Detect which cell encompasses the target text, then output its [X, Y] center coordinate. 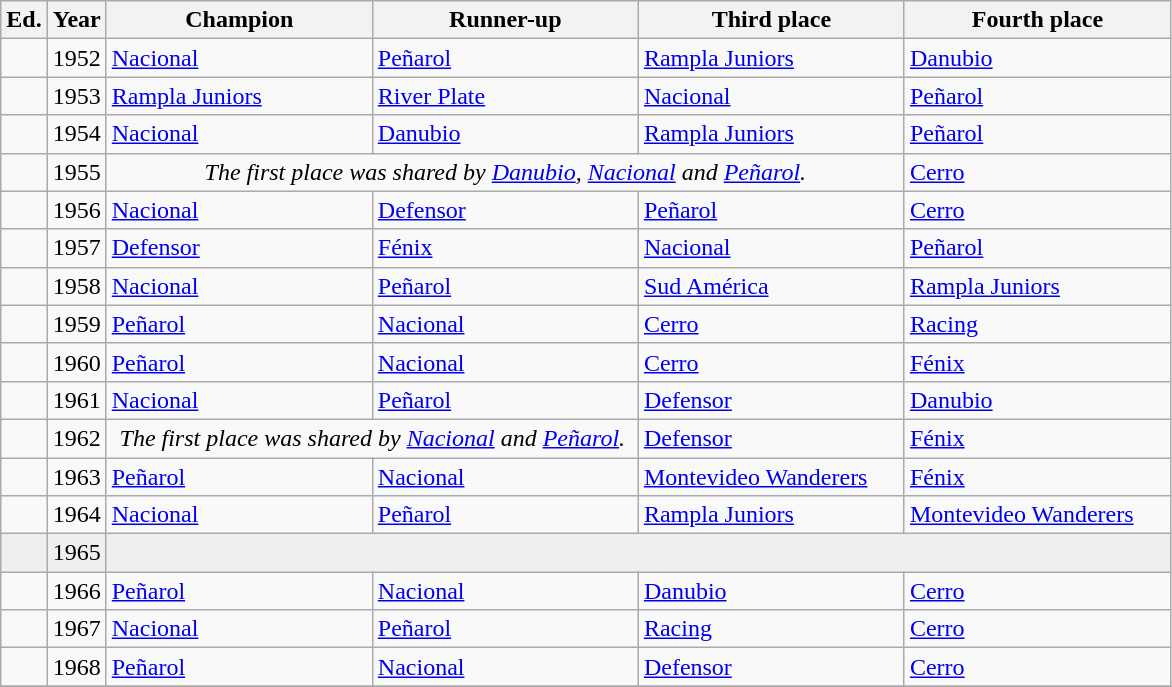
River Plate [505, 96]
1959 [76, 324]
1962 [76, 438]
1958 [76, 286]
1953 [76, 96]
Third place [771, 20]
1960 [76, 362]
1966 [76, 591]
Fourth place [1037, 20]
1968 [76, 667]
The first place was shared by Danubio, Nacional and Peñarol. [505, 172]
1964 [76, 515]
1961 [76, 400]
1967 [76, 629]
1955 [76, 172]
1954 [76, 134]
Champion [239, 20]
Sud América [771, 286]
The first place was shared by Nacional and Peñarol. [372, 438]
Runner-up [505, 20]
Year [76, 20]
1956 [76, 210]
Ed. [24, 20]
1952 [76, 58]
1965 [76, 553]
1963 [76, 477]
1957 [76, 248]
